Search for the cell housing the specified text and yield its (x, y) center coordinate. 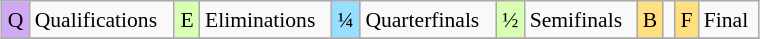
Eliminations (266, 20)
B (650, 20)
¼ (346, 20)
Q (16, 20)
½ (510, 20)
Qualifications (102, 20)
Quarterfinals (428, 20)
Semifinals (581, 20)
E (186, 20)
Final (729, 20)
F (687, 20)
